Return the [x, y] coordinate for the center point of the cell that contains the specified text.  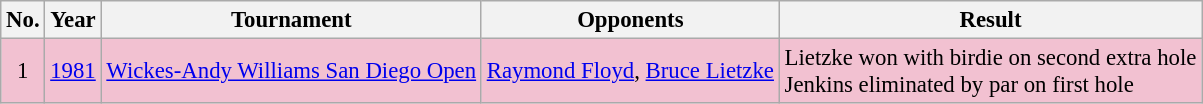
Result [990, 20]
Tournament [291, 20]
1981 [73, 72]
Lietzke won with birdie on second extra holeJenkins eliminated by par on first hole [990, 72]
Opponents [630, 20]
1 [23, 72]
No. [23, 20]
Wickes-Andy Williams San Diego Open [291, 72]
Year [73, 20]
Raymond Floyd, Bruce Lietzke [630, 72]
